Determine the [x, y] coordinate at the center of the cell enclosing the given text.  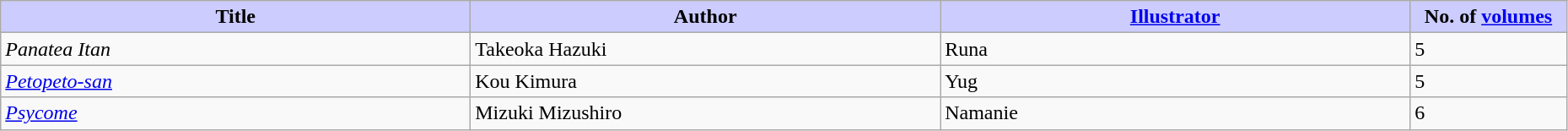
6 [1489, 113]
Title [236, 17]
Panatea Itan [236, 49]
Namanie [1176, 113]
Mizuki Mizushiro [705, 113]
Kou Kimura [705, 81]
Author [705, 17]
Yug [1176, 81]
Takeoka Hazuki [705, 49]
Runa [1176, 49]
No. of volumes [1489, 17]
Petopeto-san [236, 81]
Psycome [236, 113]
Illustrator [1176, 17]
